Capture the cell that displays the provided text and extract its (x, y) central coordinate. 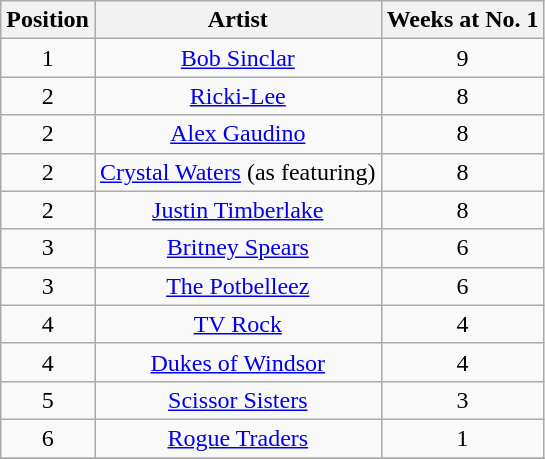
5 (48, 400)
TV Rock (238, 324)
Bob Sinclar (238, 58)
Artist (238, 20)
Weeks at No. 1 (462, 20)
The Potbelleez (238, 286)
Position (48, 20)
Dukes of Windsor (238, 362)
Rogue Traders (238, 438)
Crystal Waters (as featuring) (238, 172)
Britney Spears (238, 248)
9 (462, 58)
Justin Timberlake (238, 210)
Ricki-Lee (238, 96)
Scissor Sisters (238, 400)
Alex Gaudino (238, 134)
